Identify which cell holds the provided text, then report its [X, Y] central coordinate. 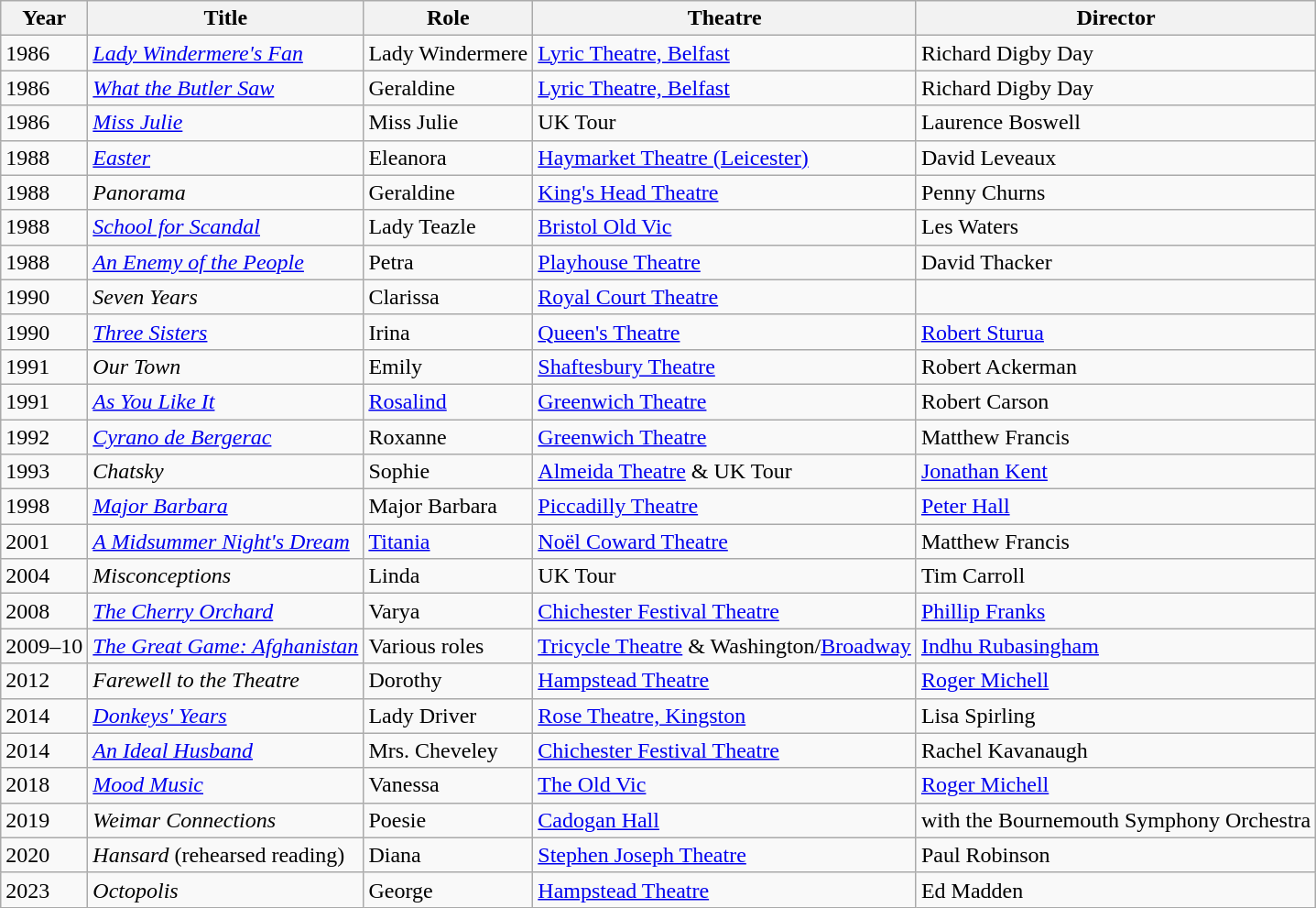
Noël Coward Theatre [725, 542]
2018 [44, 785]
Cadogan Hall [725, 820]
David Thacker [1115, 262]
Lady Teazle [449, 227]
Shaftesbury Theatre [725, 366]
Weimar Connections [225, 820]
Year [44, 18]
Bristol Old Vic [725, 227]
The Great Game: Afghanistan [225, 646]
Title [225, 18]
The Old Vic [725, 785]
Queen's Theatre [725, 332]
Irina [449, 332]
David Leveaux [1115, 158]
As You Like It [225, 401]
Indhu Rubasingham [1115, 646]
Haymarket Theatre (Leicester) [725, 158]
Varya [449, 611]
Mrs. Cheveley [449, 750]
Almeida Theatre & UK Tour [725, 472]
1993 [44, 472]
2020 [44, 855]
A Midsummer Night's Dream [225, 542]
Lady Windermere's Fan [225, 53]
Rachel Kavanaugh [1115, 750]
Jonathan Kent [1115, 472]
The Cherry Orchard [225, 611]
What the Butler Saw [225, 88]
Lisa Spirling [1115, 716]
Tricycle Theatre & Washington/Broadway [725, 646]
Titania [449, 542]
Phillip Franks [1115, 611]
2001 [44, 542]
Seven Years [225, 297]
An Ideal Husband [225, 750]
2012 [44, 681]
Piccadilly Theatre [725, 507]
Director [1115, 18]
2023 [44, 890]
Robert Carson [1115, 401]
Theatre [725, 18]
Penny Churns [1115, 192]
Royal Court Theatre [725, 297]
Stephen Joseph Theatre [725, 855]
Lady Windermere [449, 53]
Panorama [225, 192]
Eleanora [449, 158]
Easter [225, 158]
Playhouse Theatre [725, 262]
1992 [44, 437]
Diana [449, 855]
School for Scandal [225, 227]
Emily [449, 366]
Robert Ackerman [1115, 366]
1998 [44, 507]
Three Sisters [225, 332]
with the Bournemouth Symphony Orchestra [1115, 820]
Octopolis [225, 890]
Farewell to the Theatre [225, 681]
Poesie [449, 820]
Rosalind [449, 401]
George [449, 890]
Paul Robinson [1115, 855]
Donkeys' Years [225, 716]
2004 [44, 576]
Roxanne [449, 437]
Various roles [449, 646]
King's Head Theatre [725, 192]
Hansard (rehearsed reading) [225, 855]
Sophie [449, 472]
Vanessa [449, 785]
An Enemy of the People [225, 262]
2009–10 [44, 646]
Ed Madden [1115, 890]
Mood Music [225, 785]
Our Town [225, 366]
Linda [449, 576]
Petra [449, 262]
Peter Hall [1115, 507]
2008 [44, 611]
Lady Driver [449, 716]
Chatsky [225, 472]
Tim Carroll [1115, 576]
Rose Theatre, Kingston [725, 716]
2019 [44, 820]
Misconceptions [225, 576]
Cyrano de Bergerac [225, 437]
Laurence Boswell [1115, 123]
Les Waters [1115, 227]
Robert Sturua [1115, 332]
Role [449, 18]
Dorothy [449, 681]
Clarissa [449, 297]
